Output the [x, y] coordinate of the center of the cell containing the given text.  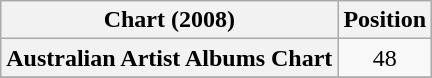
48 [385, 58]
Australian Artist Albums Chart [170, 58]
Position [385, 20]
Chart (2008) [170, 20]
